Provide the (X, Y) coordinate of the cell's center where the given text is located.  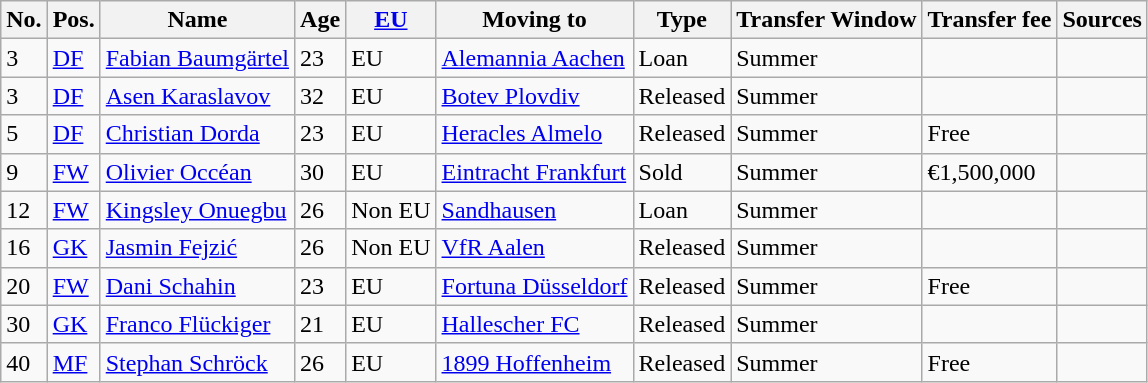
Dani Schahin (197, 286)
Franco Flückiger (197, 324)
5 (24, 134)
Hallescher FC (534, 324)
21 (320, 324)
Alemannia Aachen (534, 58)
Transfer fee (990, 20)
12 (24, 210)
Stephan Schröck (197, 362)
Sandhausen (534, 210)
Asen Karaslavov (197, 96)
Fortuna Düsseldorf (534, 286)
Eintracht Frankfurt (534, 172)
Name (197, 20)
20 (24, 286)
Olivier Occéan (197, 172)
€1,500,000 (990, 172)
Moving to (534, 20)
1899 Hoffenheim (534, 362)
No. (24, 20)
Christian Dorda (197, 134)
MF (74, 362)
Fabian Baumgärtel (197, 58)
Kingsley Onuegbu (197, 210)
VfR Aalen (534, 248)
32 (320, 96)
Botev Plovdiv (534, 96)
Type (682, 20)
16 (24, 248)
Pos. (74, 20)
Jasmin Fejzić (197, 248)
Age (320, 20)
Sold (682, 172)
Sources (1102, 20)
9 (24, 172)
Transfer Window (826, 20)
40 (24, 362)
Heracles Almelo (534, 134)
